Find where the given text appears and provide that cell's center as (X, Y) coordinate. 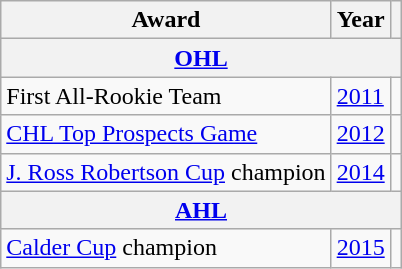
2012 (360, 134)
Calder Cup champion (166, 248)
2011 (360, 96)
Award (166, 20)
First All-Rookie Team (166, 96)
2014 (360, 172)
OHL (202, 58)
CHL Top Prospects Game (166, 134)
J. Ross Robertson Cup champion (166, 172)
Year (360, 20)
AHL (202, 210)
2015 (360, 248)
